Detect which cell encompasses the target text, then output its [x, y] center coordinate. 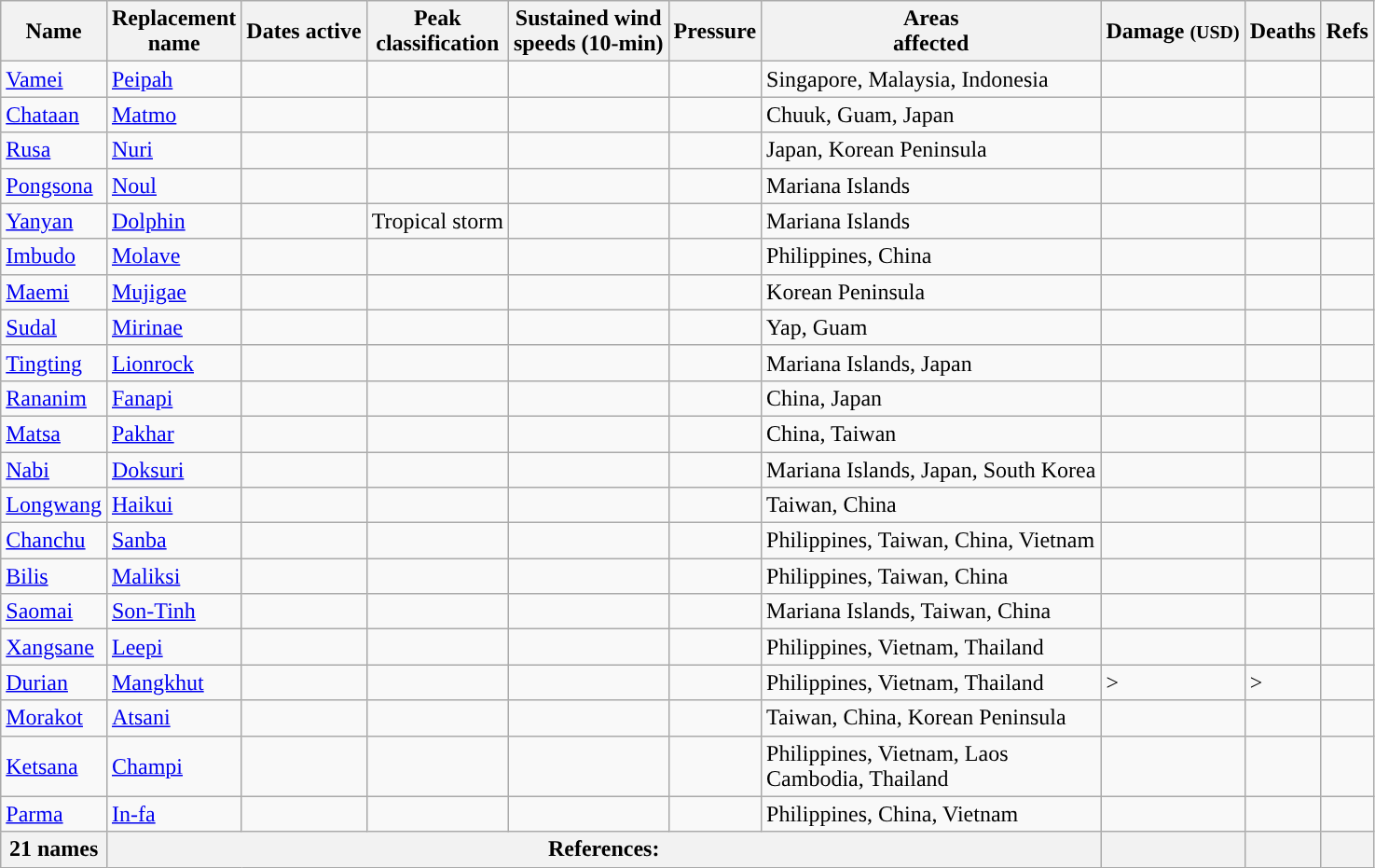
Atsani [173, 718]
Philippines, Taiwan, China, Vietnam [931, 541]
Tropical storm [437, 221]
Tingting [54, 363]
In-fa [173, 814]
Nabi [54, 469]
Haikui [173, 505]
Damage (USD) [1173, 32]
Deaths [1283, 32]
Leepi [173, 647]
Taiwan, China [931, 505]
Pakhar [173, 434]
Fanapi [173, 398]
Pressure [714, 32]
Bilis [54, 576]
Chataan [54, 115]
Areasaffected [931, 32]
Doksuri [173, 469]
Mangkhut [173, 682]
China, Taiwan [931, 434]
Mariana Islands, Japan [931, 363]
Maliksi [173, 576]
Yap, Guam [931, 327]
References: [603, 849]
China, Japan [931, 398]
Lionrock [173, 363]
Longwang [54, 505]
Noul [173, 186]
21 names [54, 849]
Imbudo [54, 256]
Matmo [173, 115]
Dolphin [173, 221]
Morakot [54, 718]
Parma [54, 814]
Philippines, Taiwan, China [931, 576]
Chuuk, Guam, Japan [931, 115]
Pongsona [54, 186]
Matsa [54, 434]
Korean Peninsula [931, 292]
Dates active [304, 32]
Mariana Islands, Taiwan, China [931, 612]
Chanchu [54, 541]
Son-Tinh [173, 612]
Philippines, China [931, 256]
Yanyan [54, 221]
Refs [1347, 32]
Sudal [54, 327]
Peakclassification [437, 32]
Champi [173, 766]
Rananim [54, 398]
Ketsana [54, 766]
Xangsane [54, 647]
Maemi [54, 292]
Mariana Islands, Japan, South Korea [931, 469]
Name [54, 32]
Mujigae [173, 292]
Rusa [54, 150]
Mirinae [173, 327]
Taiwan, China, Korean Peninsula [931, 718]
Sanba [173, 541]
Philippines, Vietnam, LaosCambodia, Thailand [931, 766]
Sustained windspeeds (10-min) [588, 32]
Singapore, Malaysia, Indonesia [931, 79]
Peipah [173, 79]
Japan, Korean Peninsula [931, 150]
Vamei [54, 79]
Molave [173, 256]
Durian [54, 682]
Nuri [173, 150]
Saomai [54, 612]
Philippines, China, Vietnam [931, 814]
Replacementname [173, 32]
